Locate the cell with the specified text and output its (x, y) center coordinate. 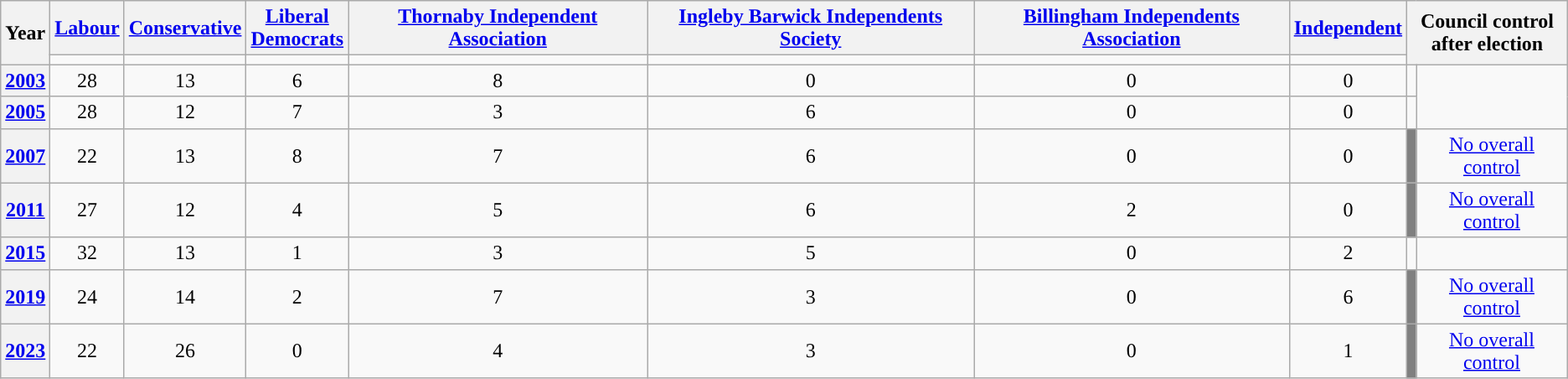
Billingham Independents Association (1132, 29)
Independent (1348, 29)
32 (87, 253)
2011 (25, 210)
2015 (25, 253)
Labour (87, 29)
26 (185, 350)
Liberal Democrats (297, 29)
2019 (25, 297)
Council controlafter election (1488, 33)
2007 (25, 156)
2003 (25, 80)
Thornaby Independent Association (498, 29)
24 (87, 297)
Ingleby Barwick Independents Society (811, 29)
2023 (25, 350)
2005 (25, 112)
14 (185, 297)
27 (87, 210)
Year (25, 33)
Conservative (185, 29)
